Detect which cell encompasses the target text, then output its [X, Y] center coordinate. 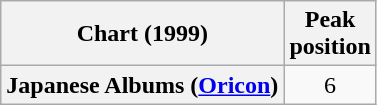
6 [330, 85]
Chart (1999) [142, 34]
Peak position [330, 34]
Japanese Albums (Oricon) [142, 85]
